Provide the [X, Y] coordinate of the cell's center where the given text is located.  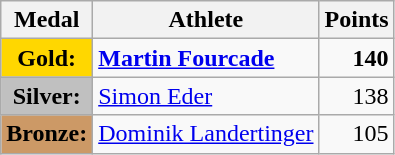
Dominik Landertinger [206, 134]
Athlete [206, 20]
Gold: [47, 58]
138 [356, 96]
Points [356, 20]
140 [356, 58]
Bronze: [47, 134]
Martin Fourcade [206, 58]
Medal [47, 20]
105 [356, 134]
Silver: [47, 96]
Simon Eder [206, 96]
